Locate the cell with the specified text and output its [x, y] center coordinate. 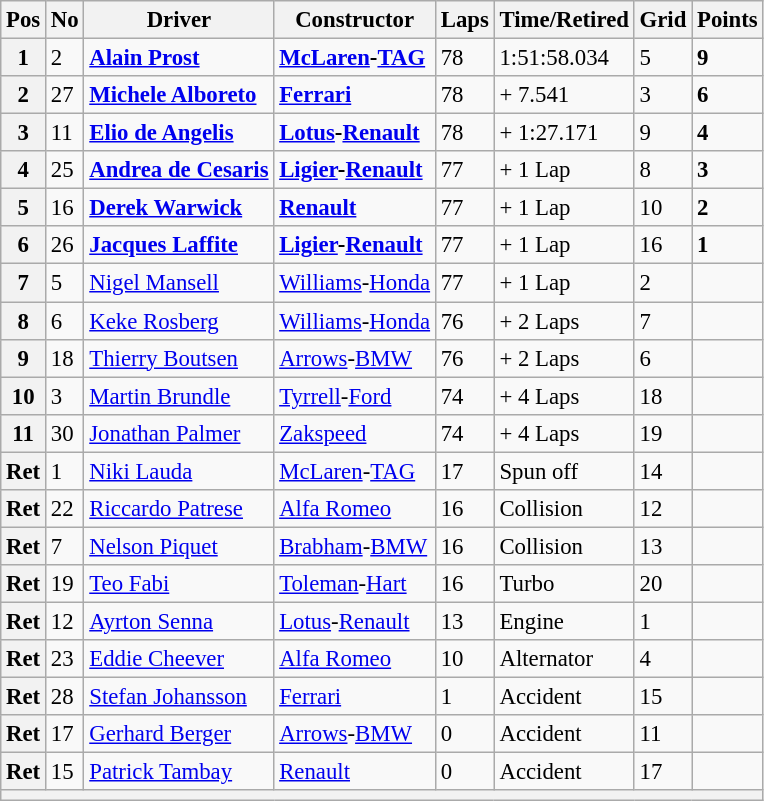
Grid [662, 20]
27 [65, 95]
Alternator [564, 659]
Alain Prost [179, 58]
Brabham-BMW [355, 546]
Turbo [564, 584]
Teo Fabi [179, 584]
Stefan Johansson [179, 697]
Toleman-Hart [355, 584]
Jacques Laffite [179, 245]
Ayrton Senna [179, 621]
Keke Rosberg [179, 321]
22 [65, 509]
+ 1:27.171 [564, 133]
Eddie Cheever [179, 659]
+ 7.541 [564, 95]
28 [65, 697]
Points [728, 20]
Driver [179, 20]
1:51:58.034 [564, 58]
Gerhard Berger [179, 734]
Andrea de Cesaris [179, 170]
Niki Lauda [179, 471]
Laps [464, 20]
Zakspeed [355, 433]
Constructor [355, 20]
Nelson Piquet [179, 546]
Riccardo Patrese [179, 509]
Engine [564, 621]
Time/Retired [564, 20]
Derek Warwick [179, 208]
Patrick Tambay [179, 772]
Pos [24, 20]
Spun off [564, 471]
14 [662, 471]
Michele Alboreto [179, 95]
25 [65, 170]
Martin Brundle [179, 396]
20 [662, 584]
30 [65, 433]
Nigel Mansell [179, 283]
No [65, 20]
Jonathan Palmer [179, 433]
23 [65, 659]
26 [65, 245]
Thierry Boutsen [179, 358]
Elio de Angelis [179, 133]
Tyrrell-Ford [355, 396]
